For the text-containing cell, return its midpoint in (X, Y) coordinate format. 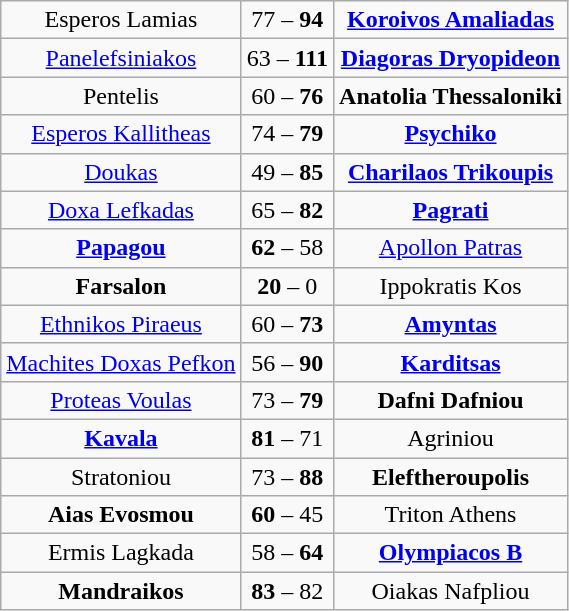
Doukas (121, 172)
49 – 85 (287, 172)
73 – 88 (287, 477)
Aias Evosmou (121, 515)
77 – 94 (287, 20)
Machites Doxas Pefkon (121, 362)
Triton Athens (451, 515)
Agriniou (451, 438)
Panelefsiniakos (121, 58)
Oiakas Nafpliou (451, 591)
Ippokratis Kos (451, 286)
Esperos Lamias (121, 20)
Apollon Patras (451, 248)
83 – 82 (287, 591)
Karditsas (451, 362)
Esperos Kallitheas (121, 134)
Olympiacos B (451, 553)
Pagrati (451, 210)
Pentelis (121, 96)
62 – 58 (287, 248)
Koroivos Amaliadas (451, 20)
60 – 45 (287, 515)
20 – 0 (287, 286)
74 – 79 (287, 134)
58 – 64 (287, 553)
Diagoras Dryopideon (451, 58)
Psychiko (451, 134)
60 – 76 (287, 96)
65 – 82 (287, 210)
Ethnikos Piraeus (121, 324)
56 – 90 (287, 362)
63 – 111 (287, 58)
Proteas Voulas (121, 400)
Eleftheroupolis (451, 477)
Kavala (121, 438)
Stratoniou (121, 477)
Ermis Lagkada (121, 553)
73 – 79 (287, 400)
Charilaos Trikoupis (451, 172)
81 – 71 (287, 438)
Mandraikos (121, 591)
60 – 73 (287, 324)
Doxa Lefkadas (121, 210)
Farsalon (121, 286)
Papagou (121, 248)
Amyntas (451, 324)
Anatolia Thessaloniki (451, 96)
Dafni Dafniou (451, 400)
